Extract the [x, y] coordinate from the center of the cell holding the provided text.  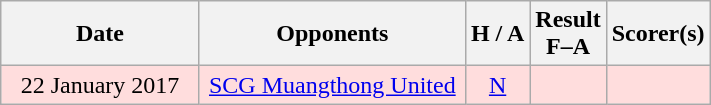
Opponents [332, 34]
Date [100, 34]
H / A [497, 34]
Scorer(s) [658, 34]
ResultF–A [568, 34]
SCG Muangthong United [332, 85]
22 January 2017 [100, 85]
N [497, 85]
